Determine the (X, Y) coordinate at the center of the cell enclosing the given text.  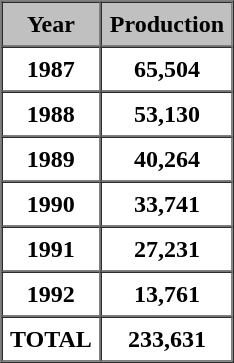
27,231 (167, 248)
Production (167, 24)
1988 (51, 114)
Year (51, 24)
1991 (51, 248)
TOTAL (51, 338)
13,761 (167, 294)
65,504 (167, 68)
1987 (51, 68)
1989 (51, 158)
1992 (51, 294)
40,264 (167, 158)
1990 (51, 204)
233,631 (167, 338)
53,130 (167, 114)
33,741 (167, 204)
